Identify which cell holds the provided text, then report its (x, y) central coordinate. 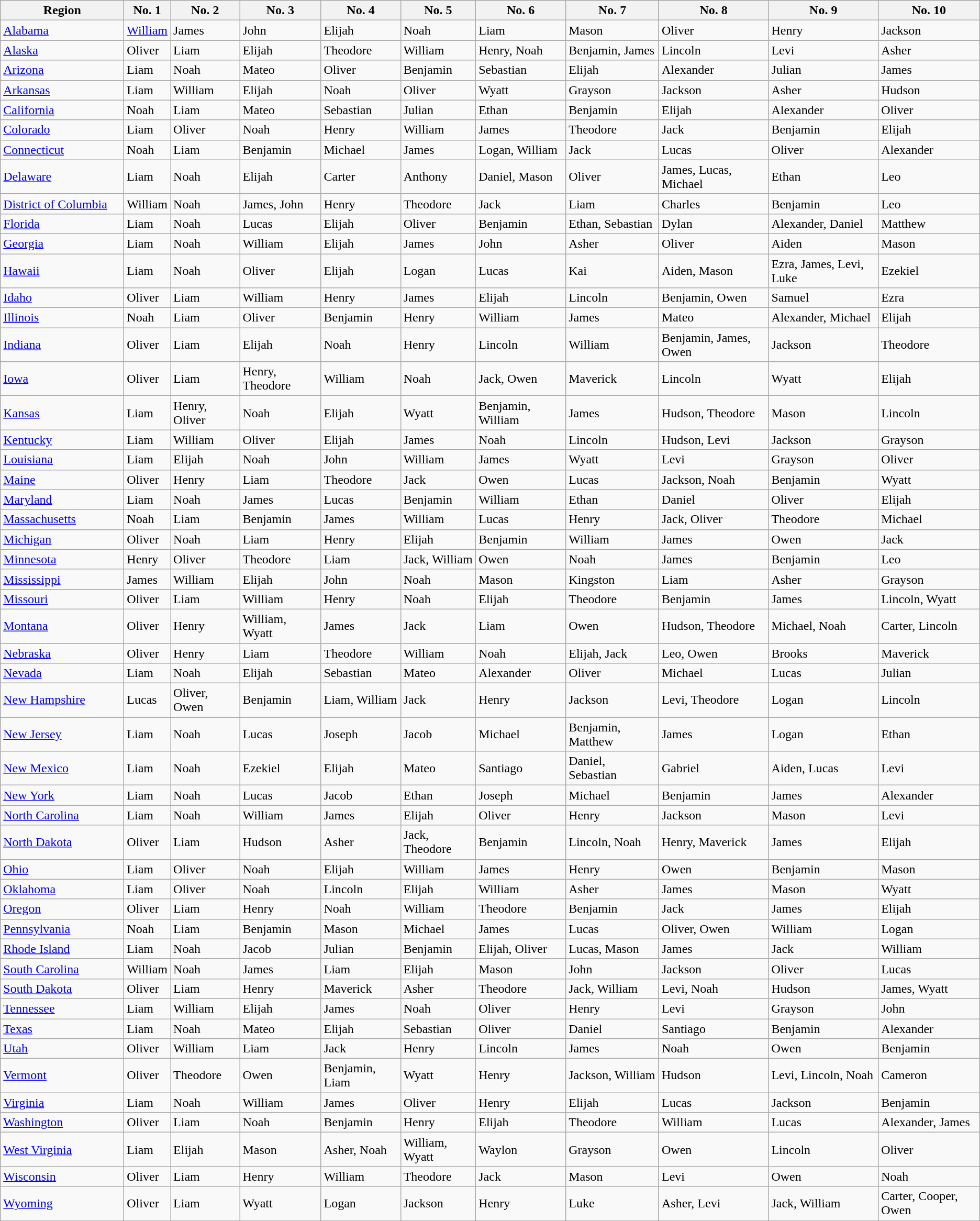
Kai (612, 270)
Alexander, Michael (823, 318)
No. 6 (521, 10)
Henry, Theodore (281, 379)
Jack, Theodore (438, 842)
Colorado (62, 130)
Dylan (713, 224)
Region (62, 10)
Utah (62, 1049)
District of Columbia (62, 204)
No. 10 (929, 10)
Vermont (62, 1075)
Waylon (521, 1150)
Indiana (62, 345)
Benjamin, James (612, 50)
Lincoln, Noah (612, 842)
Daniel, Sebastian (612, 769)
Idaho (62, 298)
Henry, Oliver (205, 413)
No. 7 (612, 10)
Logan, William (521, 150)
Samuel (823, 298)
Daniel, Mason (521, 177)
Levi, Noah (713, 989)
South Carolina (62, 969)
Benjamin, Matthew (612, 734)
James, Lucas, Michael (713, 177)
Ezra, James, Levi, Luke (823, 270)
Aiden (823, 243)
Lincoln, Wyatt (929, 599)
Brooks (823, 653)
Benjamin, James, Owen (713, 345)
Levi, Theodore (713, 701)
Wisconsin (62, 1176)
Asher, Levi (713, 1203)
Alexander, James (929, 1123)
Asher, Noah (361, 1150)
Nevada (62, 673)
Virginia (62, 1103)
No. 8 (713, 10)
Kentucky (62, 440)
James, Wyatt (929, 989)
Henry, Maverick (713, 842)
North Carolina (62, 815)
Benjamin, Liam (361, 1075)
Nebraska (62, 653)
South Dakota (62, 989)
Montana (62, 626)
Benjamin, William (521, 413)
Charles (713, 204)
Minnesota (62, 559)
West Virginia (62, 1150)
New Jersey (62, 734)
Carter, Lincoln (929, 626)
Massachusetts (62, 519)
Jack, Owen (521, 379)
Cameron (929, 1075)
Benjamin, Owen (713, 298)
Delaware (62, 177)
Anthony (438, 177)
No. 3 (281, 10)
Lucas, Mason (612, 949)
Jackson, William (612, 1075)
No. 9 (823, 10)
Arizona (62, 70)
No. 1 (148, 10)
Arkansas (62, 90)
Ohio (62, 869)
Gabriel (713, 769)
Kingston (612, 579)
Oklahoma (62, 889)
Tennessee (62, 1008)
Mississippi (62, 579)
No. 4 (361, 10)
Connecticut (62, 150)
Alexander, Daniel (823, 224)
Elijah, Oliver (521, 949)
Matthew (929, 224)
Liam, William (361, 701)
Jack, Oliver (713, 519)
Henry, Noah (521, 50)
Pennsylvania (62, 929)
Iowa (62, 379)
Oregon (62, 909)
Alaska (62, 50)
New Mexico (62, 769)
Elijah, Jack (612, 653)
Aiden, Lucas (823, 769)
Luke (612, 1203)
Aiden, Mason (713, 270)
Levi, Lincoln, Noah (823, 1075)
Washington (62, 1123)
California (62, 110)
Kansas (62, 413)
Leo, Owen (713, 653)
Georgia (62, 243)
Michael, Noah (823, 626)
Hawaii (62, 270)
Hudson, Levi (713, 440)
Alabama (62, 30)
Missouri (62, 599)
Jackson, Noah (713, 480)
Texas (62, 1029)
Louisiana (62, 460)
Michigan (62, 539)
Florida (62, 224)
Maryland (62, 500)
Rhode Island (62, 949)
New York (62, 795)
Carter, Cooper, Owen (929, 1203)
No. 2 (205, 10)
Ezra (929, 298)
Illinois (62, 318)
James, John (281, 204)
New Hampshire (62, 701)
North Dakota (62, 842)
Wyoming (62, 1203)
Ethan, Sebastian (612, 224)
Maine (62, 480)
Carter (361, 177)
No. 5 (438, 10)
